Scan for the cell matching the given text and deliver its (X, Y) coordinate at center. 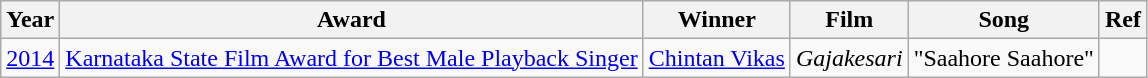
Karnataka State Film Award for Best Male Playback Singer (352, 58)
"Saahore Saahore" (1004, 58)
Year (30, 20)
Award (352, 20)
Film (849, 20)
Song (1004, 20)
2014 (30, 58)
Ref (1122, 20)
Chintan Vikas (716, 58)
Gajakesari (849, 58)
Winner (716, 20)
